Capture the cell that displays the provided text and extract its (X, Y) central coordinate. 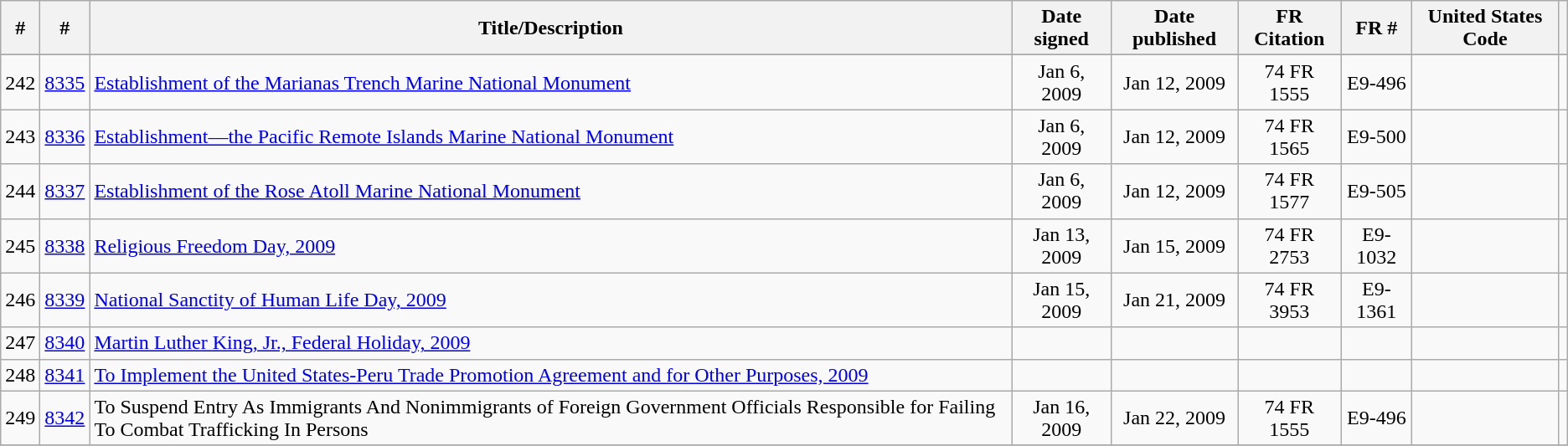
National Sanctity of Human Life Day, 2009 (551, 300)
245 (20, 246)
To Suspend Entry As Immigrants And Nonimmigrants of Foreign Government Officials Responsible for Failing To Combat Trafficking In Persons (551, 418)
Martin Luther King, Jr., Federal Holiday, 2009 (551, 343)
E9-1361 (1377, 300)
8335 (65, 82)
8337 (65, 191)
FR Citation (1290, 28)
74 FR 3953 (1290, 300)
8336 (65, 137)
8342 (65, 418)
247 (20, 343)
Jan 16, 2009 (1061, 418)
E9-1032 (1377, 246)
8338 (65, 246)
242 (20, 82)
8340 (65, 343)
243 (20, 137)
249 (20, 418)
8341 (65, 375)
Jan 22, 2009 (1174, 418)
Establishment of the Marianas Trench Marine National Monument (551, 82)
To Implement the United States-Peru Trade Promotion Agreement and for Other Purposes, 2009 (551, 375)
Date published (1174, 28)
246 (20, 300)
8339 (65, 300)
Jan 21, 2009 (1174, 300)
E9-505 (1377, 191)
FR # (1377, 28)
248 (20, 375)
Title/Description (551, 28)
Jan 13, 2009 (1061, 246)
Establishment—the Pacific Remote Islands Marine National Monument (551, 137)
Establishment of the Rose Atoll Marine National Monument (551, 191)
Date signed (1061, 28)
244 (20, 191)
74 FR 1577 (1290, 191)
United States Code (1485, 28)
74 FR 1565 (1290, 137)
E9-500 (1377, 137)
Religious Freedom Day, 2009 (551, 246)
74 FR 2753 (1290, 246)
